Capture the cell that displays the provided text and extract its (X, Y) central coordinate. 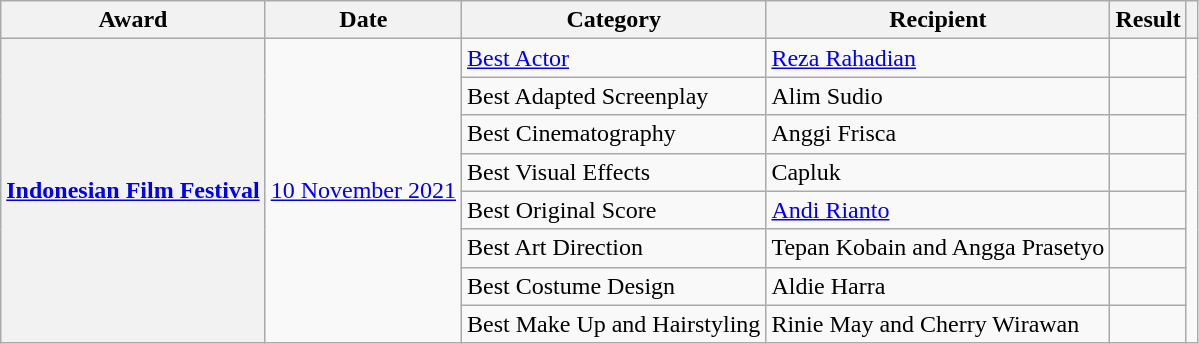
Andi Rianto (938, 210)
Aldie Harra (938, 286)
Best Actor (614, 58)
Tepan Kobain and Angga Prasetyo (938, 248)
Anggi Frisca (938, 134)
Recipient (938, 20)
Result (1148, 20)
Capluk (938, 172)
Best Visual Effects (614, 172)
Indonesian Film Festival (133, 191)
Rinie May and Cherry Wirawan (938, 324)
Best Cinematography (614, 134)
Best Art Direction (614, 248)
10 November 2021 (363, 191)
Best Original Score (614, 210)
Category (614, 20)
Reza Rahadian (938, 58)
Award (133, 20)
Best Make Up and Hairstyling (614, 324)
Best Costume Design (614, 286)
Best Adapted Screenplay (614, 96)
Alim Sudio (938, 96)
Date (363, 20)
